Search for the cell housing the specified text and yield its (x, y) center coordinate. 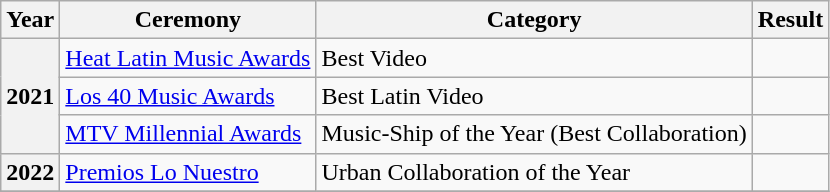
Music-Ship of the Year (Best Collaboration) (534, 134)
Result (790, 20)
Ceremony (188, 20)
Heat Latin Music Awards (188, 58)
Best Video (534, 58)
2022 (30, 172)
Urban Collaboration of the Year (534, 172)
2021 (30, 96)
Premios Lo Nuestro (188, 172)
Category (534, 20)
Year (30, 20)
Los 40 Music Awards (188, 96)
MTV Millennial Awards (188, 134)
Best Latin Video (534, 96)
